Extract the (x, y) coordinate from the center of the cell holding the provided text.  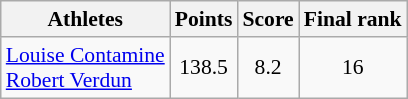
8.2 (268, 68)
Athletes (86, 19)
Final rank (353, 19)
Points (204, 19)
Louise ContamineRobert Verdun (86, 68)
Score (268, 19)
138.5 (204, 68)
16 (353, 68)
